Capture the cell that displays the provided text and extract its [X, Y] central coordinate. 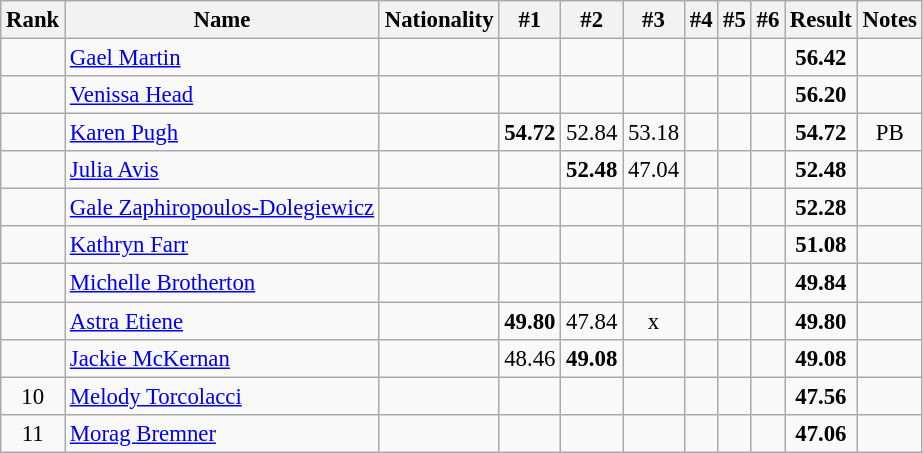
PB [890, 133]
49.84 [822, 283]
Rank [33, 20]
47.06 [822, 433]
Notes [890, 20]
47.04 [654, 170]
#6 [768, 20]
#3 [654, 20]
x [654, 321]
#1 [530, 20]
#2 [592, 20]
Karen Pugh [222, 133]
Result [822, 20]
Julia Avis [222, 170]
Gael Martin [222, 58]
56.20 [822, 95]
Astra Etiene [222, 321]
52.28 [822, 208]
48.46 [530, 358]
Venissa Head [222, 95]
47.84 [592, 321]
51.08 [822, 245]
47.56 [822, 396]
11 [33, 433]
#4 [700, 20]
Jackie McKernan [222, 358]
Nationality [438, 20]
10 [33, 396]
Melody Torcolacci [222, 396]
#5 [734, 20]
52.84 [592, 133]
53.18 [654, 133]
Michelle Brotherton [222, 283]
Gale Zaphiropoulos-Dolegiewicz [222, 208]
Morag Bremner [222, 433]
Kathryn Farr [222, 245]
Name [222, 20]
56.42 [822, 58]
